Capture the cell that displays the provided text and extract its (X, Y) central coordinate. 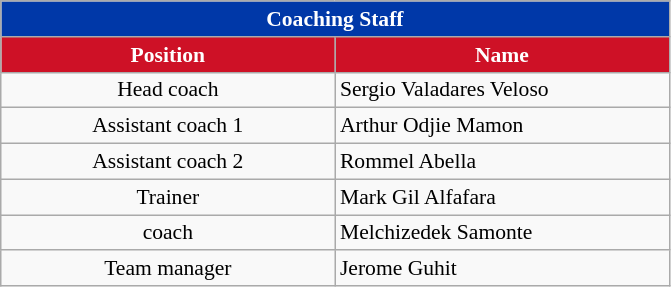
Assistant coach 2 (168, 162)
Assistant coach 1 (168, 126)
Sergio Valadares Veloso (502, 90)
Team manager (168, 269)
Mark Gil Alfafara (502, 197)
Trainer (168, 197)
Name (502, 55)
Position (168, 55)
Head coach (168, 90)
Jerome Guhit (502, 269)
Coaching Staff (335, 19)
coach (168, 233)
Rommel Abella (502, 162)
Arthur Odjie Mamon (502, 126)
Melchizedek Samonte (502, 233)
